Identify which cell holds the provided text, then report its [X, Y] central coordinate. 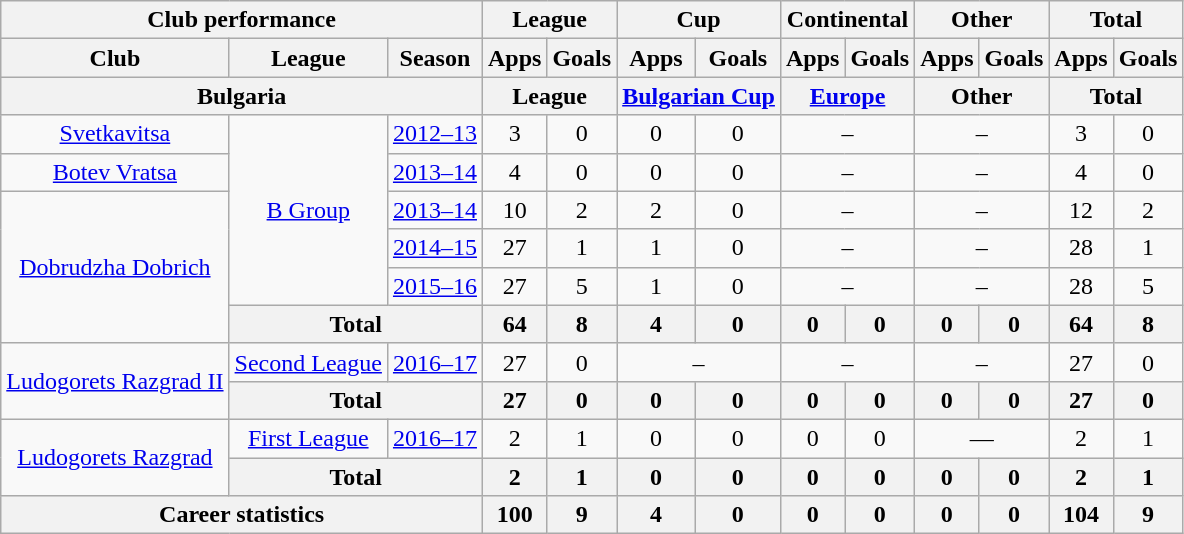
Bulgaria [242, 96]
First League [308, 438]
— [982, 438]
Second League [308, 362]
Svetkavitsa [115, 134]
Europe [847, 96]
2012–13 [434, 134]
Ludogorets Razgrad II [115, 381]
100 [514, 515]
Club [115, 58]
Continental [847, 20]
104 [1081, 515]
2014–15 [434, 248]
Bulgarian Cup [699, 96]
2015–16 [434, 286]
Cup [699, 20]
B Group [308, 210]
Club performance [242, 20]
10 [514, 210]
Career statistics [242, 515]
Dobrudzha Dobrich [115, 267]
Botev Vratsa [115, 172]
Season [434, 58]
Ludogorets Razgrad [115, 457]
12 [1081, 210]
